Find where the given text appears and provide that cell's center as [x, y] coordinate. 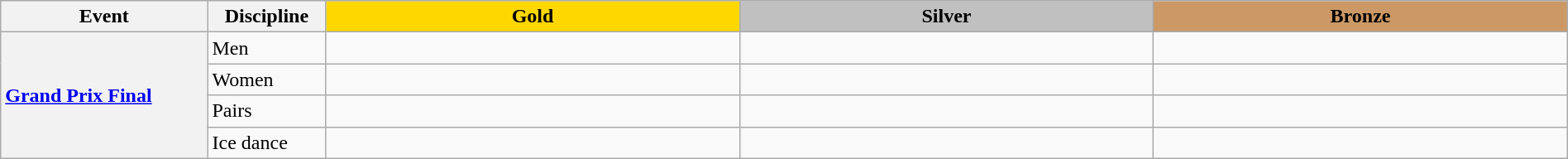
Silver [946, 17]
Women [266, 79]
Gold [533, 17]
Pairs [266, 111]
Event [104, 17]
Ice dance [266, 142]
Men [266, 48]
Discipline [266, 17]
Grand Prix Final [104, 95]
Bronze [1360, 17]
